Pinpoint the cell where the given text exists, returning its (x, y) midpoint coordinate. 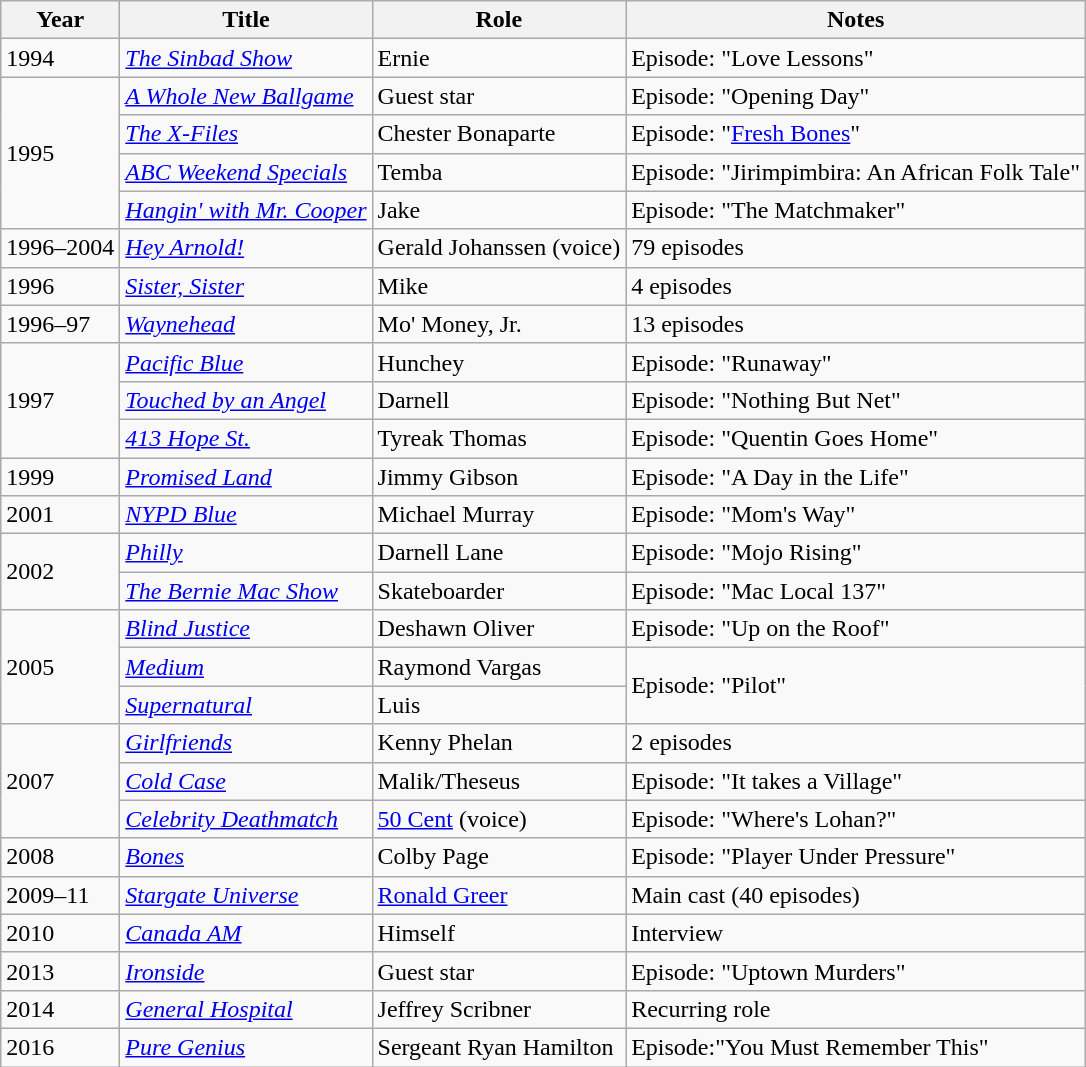
Mike (499, 286)
1996 (60, 286)
Episode: "The Matchmaker" (856, 210)
General Hospital (246, 1009)
4 episodes (856, 286)
Episode: "Up on the Roof" (856, 629)
79 episodes (856, 248)
2001 (60, 515)
2014 (60, 1009)
Cold Case (246, 781)
Hunchey (499, 362)
Interview (856, 933)
Celebrity Deathmatch (246, 819)
Episode: "It takes a Village" (856, 781)
Episode:"You Must Remember This" (856, 1047)
Main cast (40 episodes) (856, 895)
2002 (60, 572)
Jake (499, 210)
Ernie (499, 58)
Sister, Sister (246, 286)
ABC Weekend Specials (246, 172)
Girlfriends (246, 743)
2016 (60, 1047)
Episode: "Player Under Pressure" (856, 857)
Episode: "Mac Local 137" (856, 591)
Episode: "Uptown Murders" (856, 971)
Pacific Blue (246, 362)
2 episodes (856, 743)
Tyreak Thomas (499, 438)
Episode: "Jirimpimbira: An African Folk Tale" (856, 172)
1997 (60, 400)
Mo' Money, Jr. (499, 324)
Philly (246, 553)
1996–2004 (60, 248)
The Sinbad Show (246, 58)
Touched by an Angel (246, 400)
Skateboarder (499, 591)
1994 (60, 58)
Year (60, 20)
Episode: "Nothing But Net" (856, 400)
50 Cent (voice) (499, 819)
Promised Land (246, 477)
The X-Files (246, 134)
Episode: "A Day in the Life" (856, 477)
13 episodes (856, 324)
Notes (856, 20)
Episode: "Opening Day" (856, 96)
Hey Arnold! (246, 248)
2008 (60, 857)
Episode: "Mom's Way" (856, 515)
Luis (499, 705)
Pure Genius (246, 1047)
Temba (499, 172)
Ronald Greer (499, 895)
Jeffrey Scribner (499, 1009)
Supernatural (246, 705)
1995 (60, 153)
2009–11 (60, 895)
2010 (60, 933)
Himself (499, 933)
1999 (60, 477)
2007 (60, 781)
Gerald Johanssen (voice) (499, 248)
Episode: "Fresh Bones" (856, 134)
Episode: "Where's Lohan?" (856, 819)
Stargate Universe (246, 895)
Blind Justice (246, 629)
Recurring role (856, 1009)
Colby Page (499, 857)
413 Hope St. (246, 438)
Deshawn Oliver (499, 629)
Raymond Vargas (499, 667)
Episode: "Pilot" (856, 686)
Hangin' with Mr. Cooper (246, 210)
Medium (246, 667)
Episode: "Love Lessons" (856, 58)
1996–97 (60, 324)
Kenny Phelan (499, 743)
Darnell (499, 400)
Darnell Lane (499, 553)
Sergeant Ryan Hamilton (499, 1047)
Ironside (246, 971)
Role (499, 20)
NYPD Blue (246, 515)
Malik/Theseus (499, 781)
Waynehead (246, 324)
Episode: "Runaway" (856, 362)
2013 (60, 971)
Canada AM (246, 933)
Jimmy Gibson (499, 477)
The Bernie Mac Show (246, 591)
A Whole New Ballgame (246, 96)
Chester Bonaparte (499, 134)
Title (246, 20)
Michael Murray (499, 515)
Bones (246, 857)
Episode: "Quentin Goes Home" (856, 438)
Episode: "Mojo Rising" (856, 553)
2005 (60, 667)
